Locate the cell with the specified text and output its [X, Y] center coordinate. 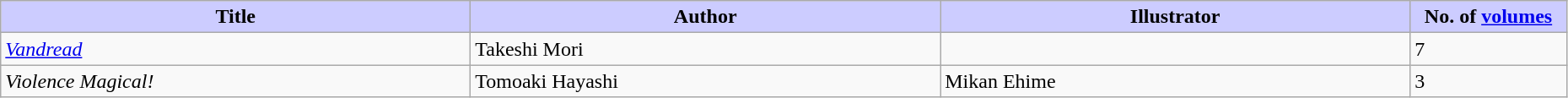
Mikan Ehime [1176, 81]
Title [236, 17]
No. of volumes [1489, 17]
Vandread [236, 49]
Illustrator [1176, 17]
Author [705, 17]
Takeshi Mori [705, 49]
Violence Magical! [236, 81]
Tomoaki Hayashi [705, 81]
7 [1489, 49]
3 [1489, 81]
